Search for the cell housing the specified text and yield its (x, y) center coordinate. 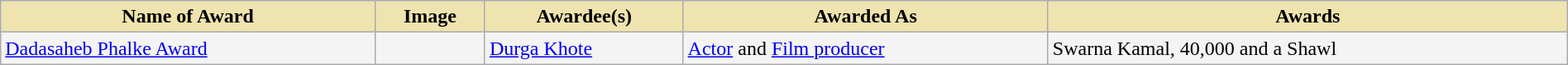
Swarna Kamal, 40,000 and a Shawl (1307, 48)
Awardee(s) (584, 17)
Name of Award (189, 17)
Awards (1307, 17)
Awarded As (865, 17)
Actor and Film producer (865, 48)
Dadasaheb Phalke Award (189, 48)
Image (430, 17)
Durga Khote (584, 48)
